Output the (X, Y) coordinate of the center of the cell containing the given text.  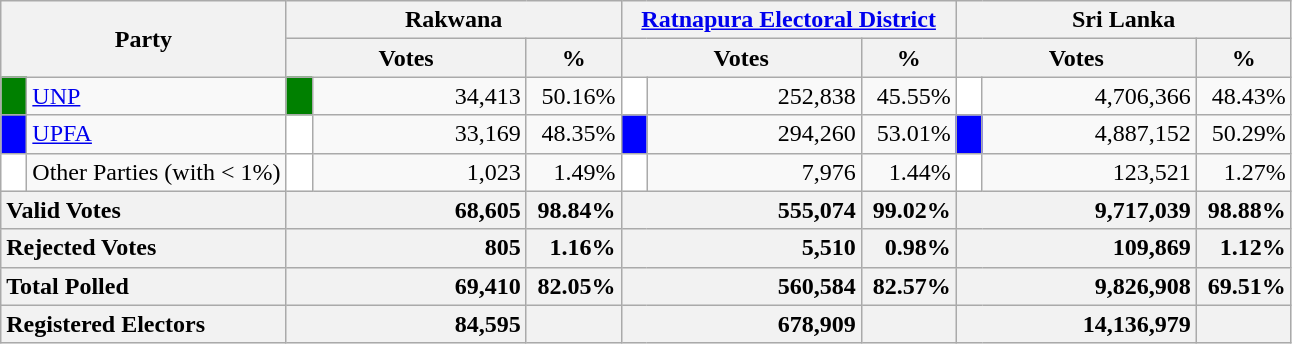
1.27% (1244, 172)
82.05% (574, 286)
69.51% (1244, 286)
Ratnapura Electoral District (788, 20)
Registered Electors (144, 324)
252,838 (754, 96)
1.49% (574, 172)
4,887,152 (1089, 134)
Party (144, 39)
1.12% (1244, 248)
68,605 (406, 210)
UNP (156, 96)
9,826,908 (1076, 286)
98.84% (574, 210)
Total Polled (144, 286)
50.16% (574, 96)
84,595 (406, 324)
Rejected Votes (144, 248)
7,976 (754, 172)
294,260 (754, 134)
53.01% (908, 134)
50.29% (1244, 134)
9,717,039 (1076, 210)
34,413 (419, 96)
560,584 (741, 286)
123,521 (1089, 172)
45.55% (908, 96)
Other Parties (with < 1%) (156, 172)
14,136,979 (1076, 324)
Valid Votes (144, 210)
69,410 (406, 286)
678,909 (741, 324)
1.16% (574, 248)
48.43% (1244, 96)
4,706,366 (1089, 96)
48.35% (574, 134)
555,074 (741, 210)
Sri Lanka (1124, 20)
UPFA (156, 134)
805 (406, 248)
1.44% (908, 172)
33,169 (419, 134)
98.88% (1244, 210)
Rakwana (454, 20)
5,510 (741, 248)
99.02% (908, 210)
1,023 (419, 172)
109,869 (1076, 248)
82.57% (908, 286)
0.98% (908, 248)
